Scan for the cell matching the given text and deliver its [x, y] coordinate at center. 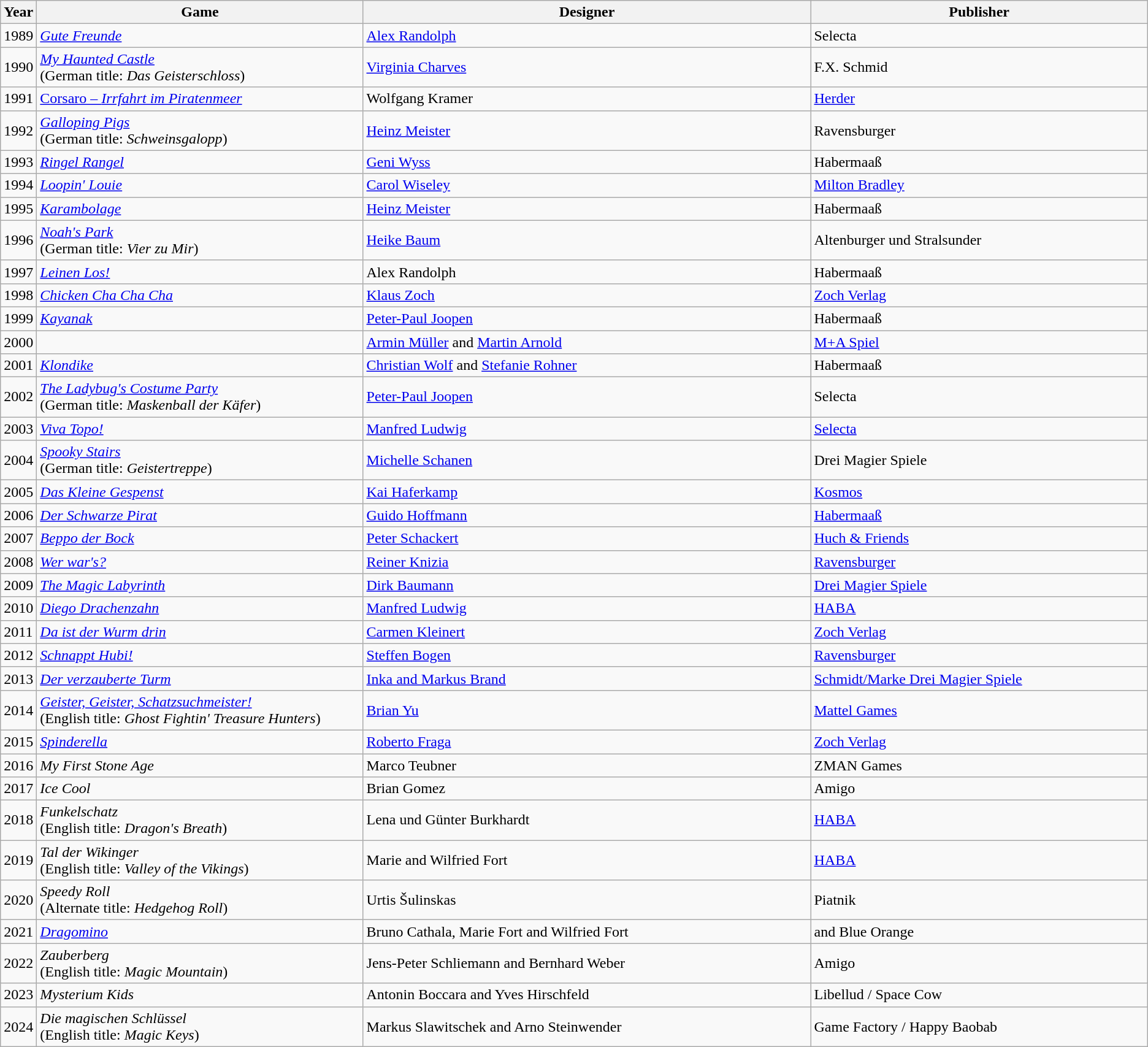
My Haunted Castle(German title: Das Geisterschloss) [200, 67]
Diego Drachenzahn [200, 608]
Klaus Zoch [587, 295]
Der Schwarze Pirat [200, 515]
Brian Yu [587, 710]
Gute Freunde [200, 36]
1990 [18, 67]
Zauberberg(English title: Magic Mountain) [200, 963]
Schnappt Hubi! [200, 655]
Klondike [200, 366]
2006 [18, 515]
2017 [18, 789]
1996 [18, 240]
Kai Haferkamp [587, 492]
Antonin Boccara and Yves Hirschfeld [587, 995]
Loopin' Louie [200, 185]
Bruno Cathala, Marie Fort and Wilfried Fort [587, 932]
F.X. Schmid [979, 67]
1995 [18, 209]
2009 [18, 585]
Spinderella [200, 742]
Jens-Peter Schliemann and Bernhard Weber [587, 963]
Michelle Schanen [587, 460]
Virginia Charves [587, 67]
1989 [18, 36]
Altenburger und Stralsunder [979, 240]
Der verzauberte Turm [200, 678]
2005 [18, 492]
M+A Spiel [979, 342]
Armin Müller and Martin Arnold [587, 342]
ZMAN Games [979, 765]
Guido Hoffmann [587, 515]
and Blue Orange [979, 932]
2011 [18, 632]
Game [200, 12]
Designer [587, 12]
1998 [18, 295]
1993 [18, 162]
Huch & Friends [979, 539]
Wolfgang Kramer [587, 99]
2023 [18, 995]
Publisher [979, 12]
Da ist der Wurm drin [200, 632]
2019 [18, 860]
Corsaro – Irrfahrt im Piratenmeer [200, 99]
Inka and Markus Brand [587, 678]
2002 [18, 397]
The Magic Labyrinth [200, 585]
2001 [18, 366]
The Ladybug's Costume Party(German title: Maskenball der Käfer) [200, 397]
My First Stone Age [200, 765]
Geister, Geister, Schatzsuchmeister!(English title: Ghost Fightin' Treasure Hunters) [200, 710]
Noah's Park(German title: Vier zu Mir) [200, 240]
Dirk Baumann [587, 585]
Reiner Knizia [587, 562]
2015 [18, 742]
2018 [18, 821]
Game Factory / Happy Baobab [979, 1027]
Leinen Los! [200, 272]
Kayanak [200, 318]
2004 [18, 460]
Milton Bradley [979, 185]
1994 [18, 185]
2007 [18, 539]
2010 [18, 608]
2020 [18, 900]
Lena und Günter Burkhardt [587, 821]
Wer war's? [200, 562]
Ice Cool [200, 789]
2003 [18, 429]
Funkelschatz(English title: Dragon's Breath) [200, 821]
Die magischen Schlüssel(English title: Magic Keys) [200, 1027]
Herder [979, 99]
Libellud / Space Cow [979, 995]
Beppo der Bock [200, 539]
Das Kleine Gespenst [200, 492]
Christian Wolf and Stefanie Rohner [587, 366]
Spooky Stairs(German title: Geistertreppe) [200, 460]
2012 [18, 655]
2022 [18, 963]
Mysterium Kids [200, 995]
Carol Wiseley [587, 185]
Peter Schackert [587, 539]
2014 [18, 710]
Brian Gomez [587, 789]
Ringel Rangel [200, 162]
Kosmos [979, 492]
1992 [18, 130]
1991 [18, 99]
Galloping Pigs(German title: Schweinsgalopp) [200, 130]
2016 [18, 765]
Viva Topo! [200, 429]
Schmidt/Marke Drei Magier Spiele [979, 678]
Speedy Roll(Alternate title: Hedgehog Roll) [200, 900]
Urtis Šulinskas [587, 900]
Tal der Wikinger(English title: Valley of the Vikings) [200, 860]
Marie and Wilfried Fort [587, 860]
Marco Teubner [587, 765]
Chicken Cha Cha Cha [200, 295]
2008 [18, 562]
1997 [18, 272]
Carmen Kleinert [587, 632]
Dragomino [200, 932]
2013 [18, 678]
Mattel Games [979, 710]
Karambolage [200, 209]
2000 [18, 342]
1999 [18, 318]
2021 [18, 932]
Piatnik [979, 900]
Steffen Bogen [587, 655]
Markus Slawitschek and Arno Steinwender [587, 1027]
Roberto Fraga [587, 742]
Geni Wyss [587, 162]
2024 [18, 1027]
Year [18, 12]
Heike Baum [587, 240]
